Capture the cell that displays the provided text and extract its (X, Y) central coordinate. 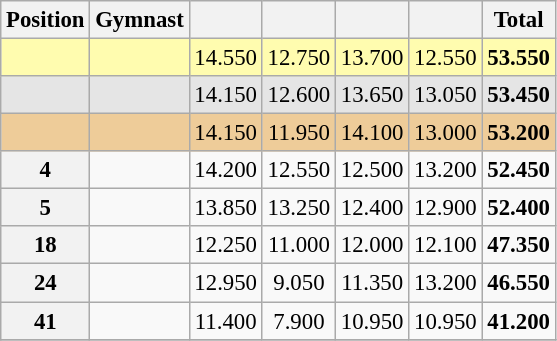
12.400 (372, 208)
18 (46, 245)
13.000 (446, 133)
13.250 (298, 208)
52.400 (518, 208)
4 (46, 170)
Total (518, 20)
11.000 (298, 245)
12.900 (446, 208)
53.550 (518, 58)
13.850 (226, 208)
14.200 (226, 170)
41 (46, 321)
11.400 (226, 321)
12.250 (226, 245)
24 (46, 283)
5 (46, 208)
Gymnast (140, 20)
11.350 (372, 283)
12.750 (298, 58)
41.200 (518, 321)
46.550 (518, 283)
11.950 (298, 133)
12.500 (372, 170)
53.450 (518, 95)
13.050 (446, 95)
52.450 (518, 170)
12.100 (446, 245)
12.950 (226, 283)
Position (46, 20)
53.200 (518, 133)
12.600 (298, 95)
12.000 (372, 245)
7.900 (298, 321)
13.650 (372, 95)
47.350 (518, 245)
9.050 (298, 283)
14.550 (226, 58)
14.100 (372, 133)
13.700 (372, 58)
